Return the [X, Y] coordinate for the center point of the cell that contains the specified text.  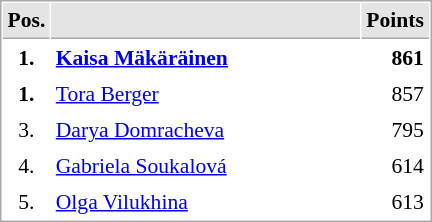
4. [26, 165]
Tora Berger [206, 93]
613 [396, 201]
857 [396, 93]
Olga Vilukhina [206, 201]
5. [26, 201]
Points [396, 21]
614 [396, 165]
Darya Domracheva [206, 129]
795 [396, 129]
Kaisa Mäkäräinen [206, 57]
Gabriela Soukalová [206, 165]
861 [396, 57]
3. [26, 129]
Pos. [26, 21]
